Locate the cell with the specified text and output its (x, y) center coordinate. 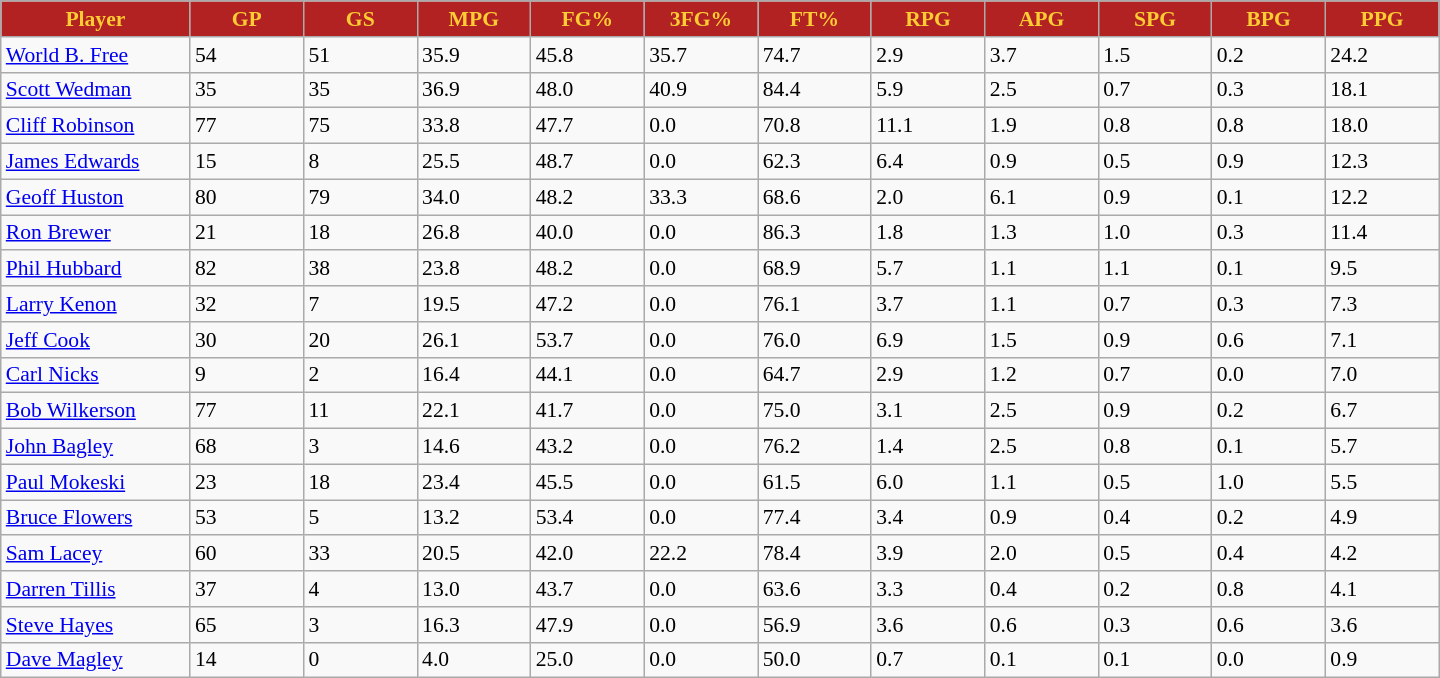
23.4 (474, 482)
World B. Free (96, 55)
13.0 (474, 589)
14.6 (474, 447)
18.1 (1382, 90)
14 (247, 660)
53.7 (588, 340)
40.0 (588, 233)
21 (247, 233)
56.9 (815, 625)
62.3 (815, 162)
1.3 (1042, 233)
48.7 (588, 162)
61.5 (815, 482)
30 (247, 340)
1.9 (1042, 126)
54 (247, 55)
James Edwards (96, 162)
7 (361, 304)
35.9 (474, 55)
12.3 (1382, 162)
41.7 (588, 411)
33.8 (474, 126)
Player (96, 19)
Dave Magley (96, 660)
36.9 (474, 90)
MPG (474, 19)
PPG (1382, 19)
Larry Kenon (96, 304)
74.7 (815, 55)
APG (1042, 19)
45.8 (588, 55)
64.7 (815, 375)
75.0 (815, 411)
Scott Wedman (96, 90)
Bob Wilkerson (96, 411)
3.4 (928, 518)
43.7 (588, 589)
76.2 (815, 447)
50.0 (815, 660)
16.4 (474, 375)
53 (247, 518)
86.3 (815, 233)
18.0 (1382, 126)
68.6 (815, 197)
RPG (928, 19)
15 (247, 162)
38 (361, 269)
47.7 (588, 126)
13.2 (474, 518)
1.2 (1042, 375)
Phil Hubbard (96, 269)
16.3 (474, 625)
9 (247, 375)
5.9 (928, 90)
63.6 (815, 589)
23 (247, 482)
BPG (1269, 19)
78.4 (815, 554)
75 (361, 126)
42.0 (588, 554)
24.2 (1382, 55)
6.9 (928, 340)
51 (361, 55)
Jeff Cook (96, 340)
65 (247, 625)
1.8 (928, 233)
12.2 (1382, 197)
25.5 (474, 162)
FT% (815, 19)
82 (247, 269)
68.9 (815, 269)
Cliff Robinson (96, 126)
19.5 (474, 304)
6.0 (928, 482)
25.0 (588, 660)
11 (361, 411)
76.1 (815, 304)
20 (361, 340)
77.4 (815, 518)
26.1 (474, 340)
7.1 (1382, 340)
SPG (1155, 19)
3.3 (928, 589)
Darren Tillis (96, 589)
4.2 (1382, 554)
5.5 (1382, 482)
Paul Mokeski (96, 482)
79 (361, 197)
68 (247, 447)
4.1 (1382, 589)
32 (247, 304)
22.1 (474, 411)
7.3 (1382, 304)
Bruce Flowers (96, 518)
84.4 (815, 90)
5 (361, 518)
70.8 (815, 126)
8 (361, 162)
Geoff Huston (96, 197)
GP (247, 19)
60 (247, 554)
40.9 (701, 90)
35.7 (701, 55)
23.8 (474, 269)
76.0 (815, 340)
48.0 (588, 90)
GS (361, 19)
3.9 (928, 554)
3.1 (928, 411)
9.5 (1382, 269)
Sam Lacey (96, 554)
Carl Nicks (96, 375)
John Bagley (96, 447)
43.2 (588, 447)
33.3 (701, 197)
20.5 (474, 554)
3FG% (701, 19)
2 (361, 375)
4.9 (1382, 518)
44.1 (588, 375)
1.4 (928, 447)
6.1 (1042, 197)
11.4 (1382, 233)
45.5 (588, 482)
53.4 (588, 518)
22.2 (701, 554)
4.0 (474, 660)
37 (247, 589)
7.0 (1382, 375)
33 (361, 554)
47.9 (588, 625)
47.2 (588, 304)
Steve Hayes (96, 625)
0 (361, 660)
6.7 (1382, 411)
80 (247, 197)
4 (361, 589)
Ron Brewer (96, 233)
FG% (588, 19)
26.8 (474, 233)
34.0 (474, 197)
6.4 (928, 162)
11.1 (928, 126)
